Extract the [X, Y] coordinate from the center of the cell holding the provided text.  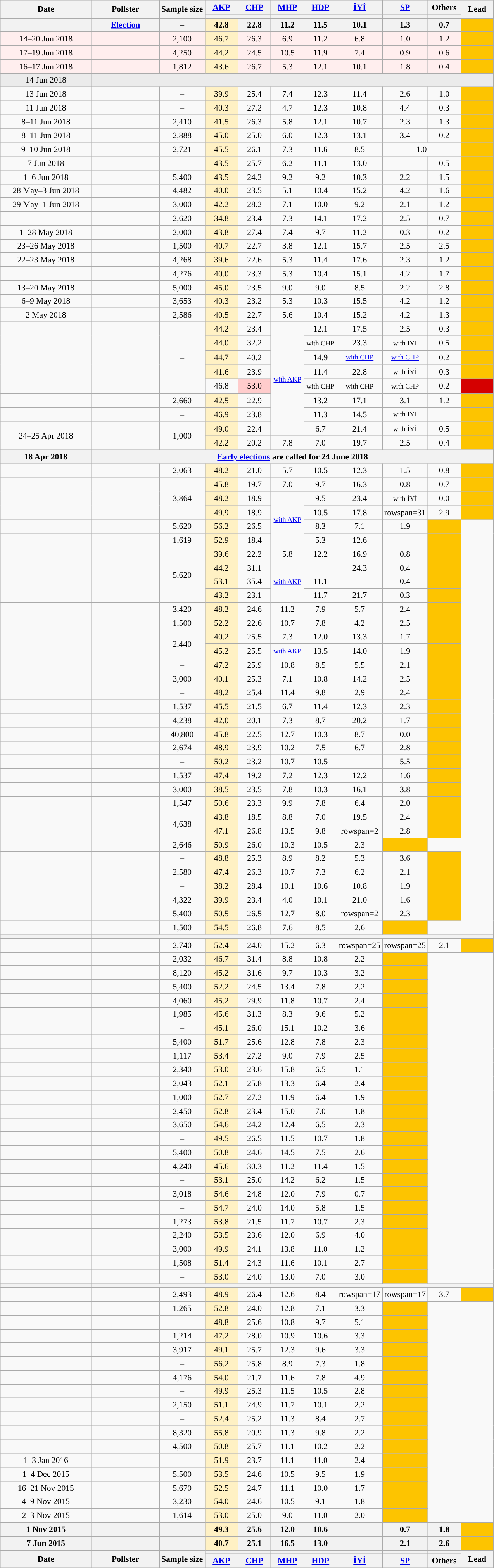
47.1 [221, 831]
4,500 [182, 1447]
22.9 [254, 401]
51.9 [221, 1461]
9–10 Jun 2018 [46, 150]
40.5 [221, 315]
2,043 [182, 1084]
25.9 [254, 665]
6.0 [288, 136]
3,917 [182, 1350]
4,176 [182, 1378]
31.1 [254, 568]
18 Apr 2018 [46, 457]
1,265 [182, 1309]
6.8 [360, 39]
17.5 [360, 329]
21.4 [360, 429]
18.5 [254, 817]
26.1 [254, 150]
1,985 [182, 1014]
22.5 [254, 734]
2,674 [182, 748]
2,721 [182, 150]
4.4 [405, 108]
22–23 May 2018 [46, 260]
44.7 [221, 357]
16.1 [360, 789]
17.2 [360, 219]
4.7 [288, 108]
2,000 [182, 232]
3,653 [182, 301]
49.3 [221, 1530]
28.2 [254, 205]
13.8 [288, 1249]
11.8 [288, 1001]
13 Jun 2018 [46, 94]
4,240 [182, 1166]
7.6 [288, 928]
3.1 [405, 401]
4,482 [182, 191]
1,614 [182, 1516]
1–28 May 2018 [46, 232]
22.2 [254, 554]
12.4 [288, 1125]
32.2 [254, 343]
19.5 [360, 817]
1,117 [182, 1056]
16.9 [360, 554]
5.2 [360, 1014]
26.4 [254, 1295]
2,100 [182, 39]
2,440 [182, 644]
4.9 [360, 1378]
17.1 [360, 401]
31.6 [254, 973]
24.7 [254, 1488]
53.4 [221, 1056]
30.3 [254, 1166]
1,273 [182, 1222]
49.5 [221, 1139]
3.4 [405, 136]
4,638 [182, 824]
20.1 [254, 720]
7 Jun 2015 [46, 1543]
52.5 [221, 1488]
3,650 [182, 1125]
20.9 [254, 1433]
28.4 [254, 886]
26.7 [254, 67]
2,240 [182, 1235]
2,150 [182, 1405]
2,660 [182, 401]
2,740 [182, 945]
51.4 [221, 1263]
51.1 [221, 1405]
3,864 [182, 499]
49.0 [221, 429]
8,320 [182, 1433]
6.3 [320, 945]
15.0 [288, 1111]
3.2 [360, 973]
4,250 [182, 53]
4,238 [182, 720]
8.2 [320, 858]
3,420 [182, 610]
42.5 [221, 401]
2,032 [182, 959]
35.4 [254, 582]
2,888 [182, 136]
3.7 [444, 1295]
2 May 2018 [46, 315]
0.6 [444, 53]
40.1 [221, 679]
24–25 Apr 2018 [46, 436]
2,450 [182, 1111]
14–20 Jun 2018 [46, 39]
7.2 [288, 776]
4,276 [182, 274]
13.4 [288, 987]
23.1 [254, 596]
4–9 Nov 2015 [46, 1502]
41.5 [221, 122]
10.9 [288, 1336]
18.4 [254, 541]
3.0 [360, 1277]
2–3 Nov 2015 [46, 1516]
5,500 [182, 1474]
3,018 [182, 1194]
19.2 [254, 776]
43.6 [221, 67]
16.5 [288, 1543]
29.9 [254, 1001]
7 Jun 2018 [46, 163]
17–19 Jun 2018 [46, 53]
44.0 [221, 343]
25.1 [254, 1543]
17.8 [360, 513]
29 May–1 Jun 2018 [46, 205]
3,230 [182, 1502]
50.6 [221, 803]
43.2 [221, 596]
51.7 [221, 1042]
14.1 [320, 219]
1.1 [360, 1070]
0.9 [405, 53]
5,000 [182, 288]
2,493 [182, 1295]
Early elections are called for 24 June 2018 [292, 457]
2,620 [182, 219]
50.9 [221, 845]
38.5 [221, 789]
50.5 [221, 914]
50.2 [221, 762]
31.3 [254, 1014]
38.2 [221, 886]
52.9 [221, 541]
45.1 [221, 1028]
1,619 [182, 541]
23–26 May 2018 [46, 246]
14.9 [320, 357]
28 May–3 Jun 2018 [46, 191]
1–3 Jan 2016 [46, 1461]
2,586 [182, 315]
54.5 [221, 928]
5.6 [288, 315]
2,580 [182, 872]
8.0 [320, 914]
13.2 [320, 401]
14 Jun 2018 [46, 80]
15.8 [288, 1070]
1,214 [182, 1336]
31.4 [254, 959]
1,508 [182, 1263]
16–21 Nov 2015 [46, 1488]
Election [126, 25]
16–17 Jun 2018 [46, 67]
11 Jun 2018 [46, 108]
28.0 [254, 1336]
55.8 [221, 1433]
52.7 [221, 1097]
9.1 [320, 1502]
4,322 [182, 900]
41.6 [221, 372]
24.8 [254, 1194]
13.1 [360, 136]
24.1 [254, 1249]
5,670 [182, 1488]
42.0 [221, 720]
13–20 May 2018 [46, 288]
46.9 [221, 414]
17.6 [360, 260]
15.7 [360, 246]
1,812 [182, 67]
rowspan=31 [405, 513]
1,547 [182, 803]
2,340 [182, 1070]
27.4 [254, 232]
15.5 [360, 301]
25.2 [254, 1419]
23.8 [254, 414]
40,800 [182, 734]
49.1 [221, 1350]
52.1 [221, 1084]
42.8 [221, 25]
1–4 Dec 2015 [46, 1474]
24.9 [254, 1405]
1 Nov 2015 [46, 1530]
4,268 [182, 260]
16.3 [360, 485]
6–9 May 2018 [46, 301]
4,060 [182, 1001]
8,120 [182, 973]
2,646 [182, 845]
53.8 [221, 1222]
34.8 [221, 219]
2,410 [182, 122]
46.8 [221, 386]
22.4 [254, 429]
9.9 [288, 803]
2,063 [182, 471]
23.7 [254, 1461]
54.7 [221, 1208]
1–6 Jun 2018 [46, 177]
